Capture the cell that displays the provided text and extract its [X, Y] central coordinate. 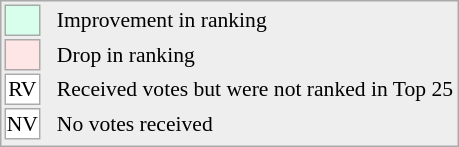
NV [22, 124]
Drop in ranking [254, 55]
No votes received [254, 124]
Received votes but were not ranked in Top 25 [254, 90]
Improvement in ranking [254, 20]
RV [22, 90]
